Provide the [X, Y] coordinate of the cell's center where the given text is located.  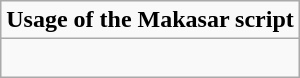
Usage of the Makasar script [150, 20]
